Find where the given text appears and provide that cell's center as [X, Y] coordinate. 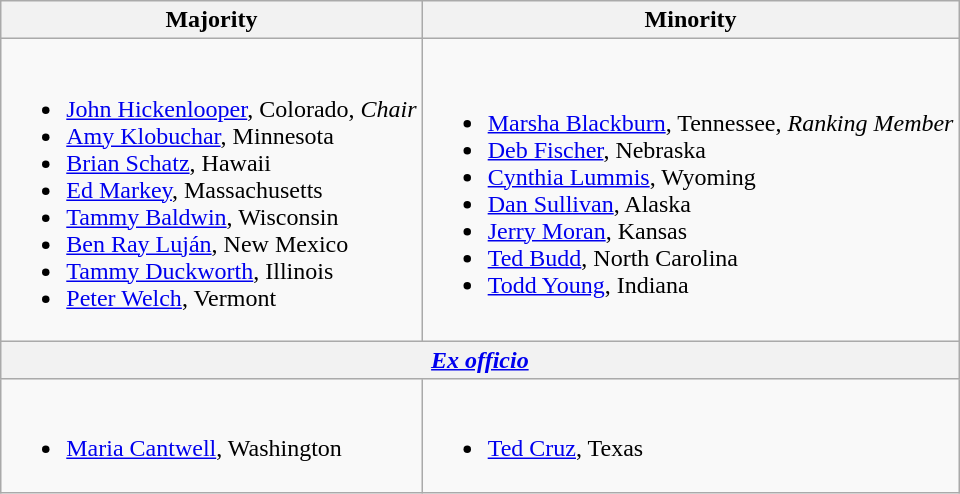
Ted Cruz, Texas [690, 436]
Ex officio [480, 360]
Majority [212, 20]
Minority [690, 20]
Maria Cantwell, Washington [212, 436]
